Detect which cell encompasses the target text, then output its (X, Y) center coordinate. 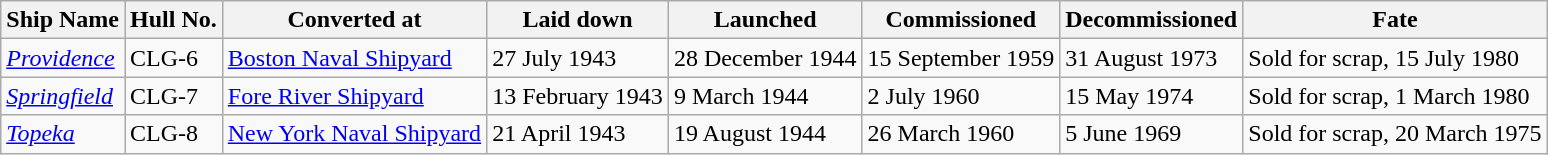
Ship Name (63, 20)
CLG-8 (173, 134)
CLG-6 (173, 58)
5 June 1969 (1152, 134)
New York Naval Shipyard (354, 134)
Fate (1395, 20)
13 February 1943 (578, 96)
2 July 1960 (961, 96)
Sold for scrap, 1 March 1980 (1395, 96)
27 July 1943 (578, 58)
Fore River Shipyard (354, 96)
Launched (765, 20)
21 April 1943 (578, 134)
Boston Naval Shipyard (354, 58)
Decommissioned (1152, 20)
CLG-7 (173, 96)
15 September 1959 (961, 58)
Topeka (63, 134)
31 August 1973 (1152, 58)
26 March 1960 (961, 134)
Commissioned (961, 20)
Hull No. (173, 20)
19 August 1944 (765, 134)
Sold for scrap, 15 July 1980 (1395, 58)
Laid down (578, 20)
Springfield (63, 96)
28 December 1944 (765, 58)
9 March 1944 (765, 96)
Providence (63, 58)
Sold for scrap, 20 March 1975 (1395, 134)
Converted at (354, 20)
15 May 1974 (1152, 96)
